Pinpoint the cell where the given text exists, returning its (X, Y) midpoint coordinate. 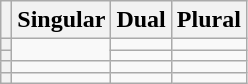
Plural (208, 20)
Singular (62, 20)
Dual (141, 20)
